Locate the cell with the specified text and output its [X, Y] center coordinate. 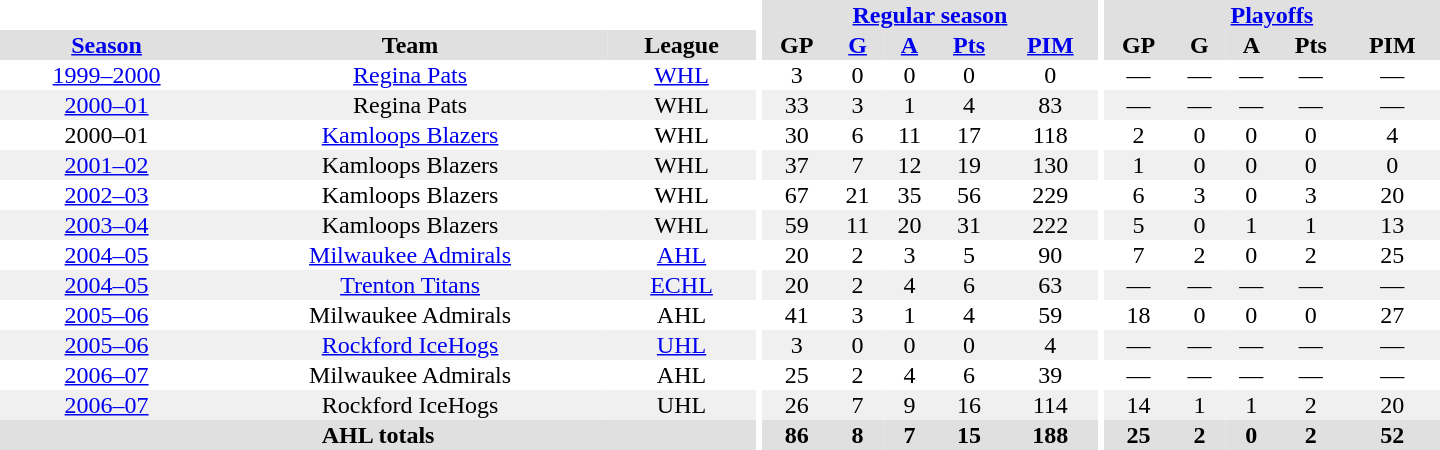
130 [1050, 165]
1999–2000 [106, 75]
2002–03 [106, 195]
52 [1392, 435]
League [682, 45]
188 [1050, 435]
90 [1050, 255]
33 [797, 105]
86 [797, 435]
37 [797, 165]
222 [1050, 225]
19 [968, 165]
56 [968, 195]
13 [1392, 225]
63 [1050, 285]
30 [797, 135]
16 [968, 405]
26 [797, 405]
2003–04 [106, 225]
8 [858, 435]
39 [1050, 375]
Playoffs [1272, 15]
9 [910, 405]
Team [410, 45]
31 [968, 225]
AHL totals [378, 435]
41 [797, 315]
Trenton Titans [410, 285]
18 [1139, 315]
229 [1050, 195]
Season [106, 45]
15 [968, 435]
21 [858, 195]
118 [1050, 135]
2001–02 [106, 165]
Regular season [930, 15]
67 [797, 195]
35 [910, 195]
17 [968, 135]
14 [1139, 405]
ECHL [682, 285]
12 [910, 165]
27 [1392, 315]
114 [1050, 405]
83 [1050, 105]
